From the cell containing the given text, extract its center point as (X, Y) coordinate. 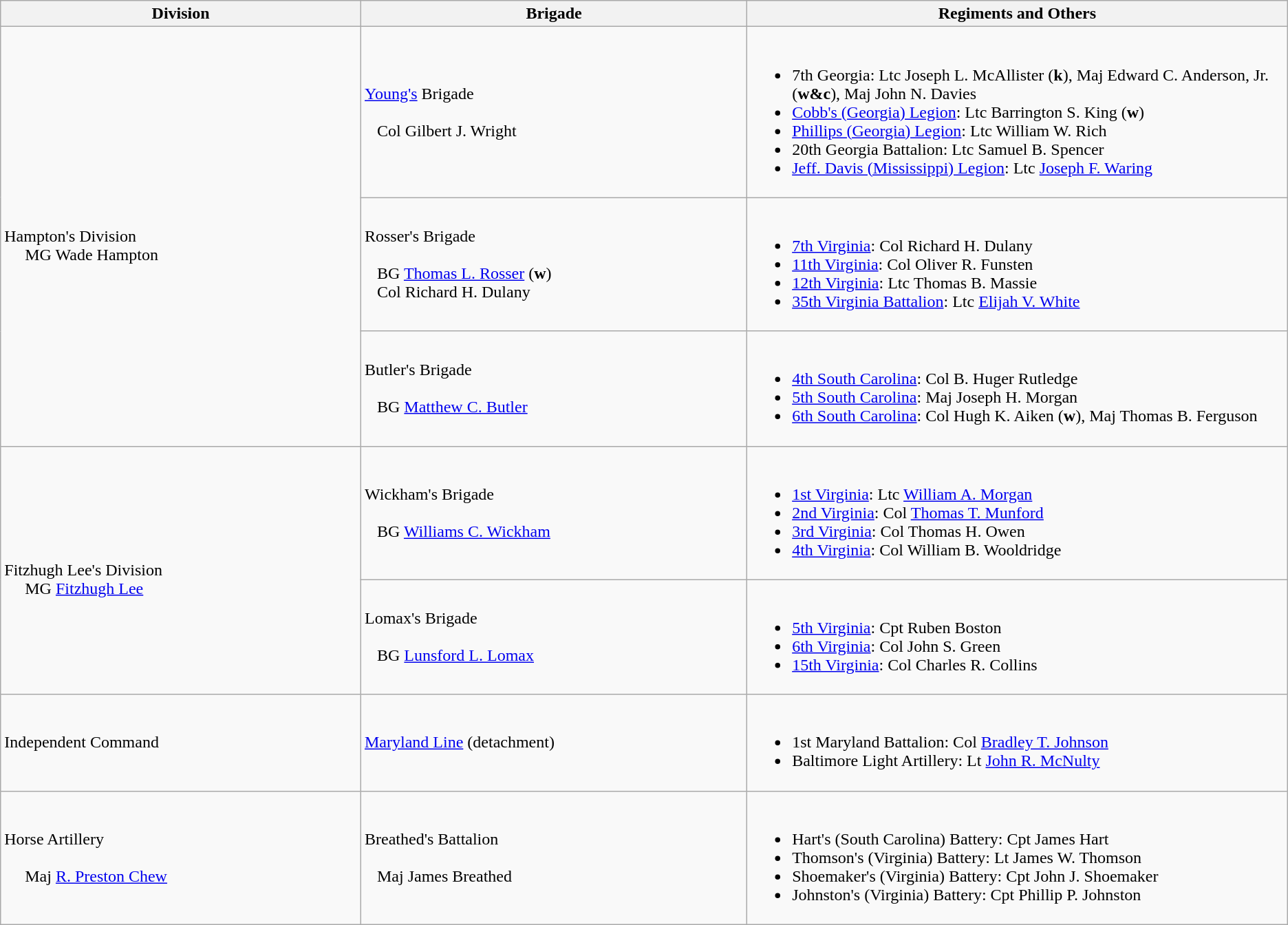
Lomax's Brigade BG Lunsford L. Lomax (553, 637)
Fitzhugh Lee's Division MG Fitzhugh Lee (181, 570)
4th South Carolina: Col B. Huger Rutledge5th South Carolina: Maj Joseph H. Morgan6th South Carolina: Col Hugh K. Aiken (w), Maj Thomas B. Ferguson (1018, 388)
Brigade (553, 14)
Young's Brigade Col Gilbert J. Wright (553, 112)
5th Virginia: Cpt Ruben Boston6th Virginia: Col John S. Green15th Virginia: Col Charles R. Collins (1018, 637)
1st Maryland Battalion: Col Bradley T. JohnsonBaltimore Light Artillery: Lt John R. McNulty (1018, 743)
Breathed's Battalion Maj James Breathed (553, 858)
Hampton's Division MG Wade Hampton (181, 237)
Rosser's Brigade BG Thomas L. Rosser (w) Col Richard H. Dulany (553, 264)
Butler's Brigade BG Matthew C. Butler (553, 388)
Regiments and Others (1018, 14)
Wickham's Brigade BG Williams C. Wickham (553, 513)
Horse Artillery Maj R. Preston Chew (181, 858)
Independent Command (181, 743)
1st Virginia: Ltc William A. Morgan2nd Virginia: Col Thomas T. Munford3rd Virginia: Col Thomas H. Owen4th Virginia: Col William B. Wooldridge (1018, 513)
Maryland Line (detachment) (553, 743)
Division (181, 14)
